Return the (x, y) coordinate for the center point of the cell that contains the specified text.  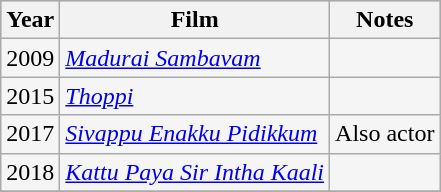
2015 (30, 96)
2009 (30, 58)
Year (30, 20)
Also actor (385, 134)
2017 (30, 134)
Notes (385, 20)
Madurai Sambavam (195, 58)
2018 (30, 172)
Thoppi (195, 96)
Film (195, 20)
Kattu Paya Sir Intha Kaali (195, 172)
Sivappu Enakku Pidikkum (195, 134)
